Output the [X, Y] coordinate of the center of the cell containing the given text.  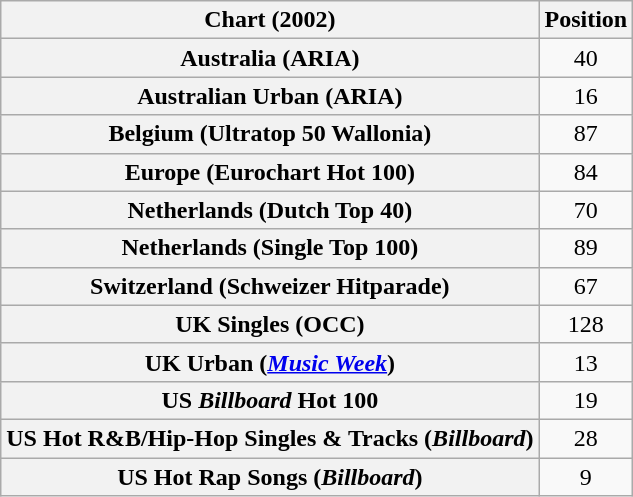
Belgium (Ultratop 50 Wallonia) [270, 134]
40 [586, 58]
US Hot Rap Songs (Billboard) [270, 477]
UK Singles (OCC) [270, 324]
US Hot R&B/Hip-Hop Singles & Tracks (Billboard) [270, 438]
13 [586, 362]
19 [586, 400]
Netherlands (Dutch Top 40) [270, 210]
Australia (ARIA) [270, 58]
89 [586, 248]
28 [586, 438]
Switzerland (Schweizer Hitparade) [270, 286]
87 [586, 134]
16 [586, 96]
Australian Urban (ARIA) [270, 96]
9 [586, 477]
UK Urban (Music Week) [270, 362]
Position [586, 20]
US Billboard Hot 100 [270, 400]
Chart (2002) [270, 20]
84 [586, 172]
Europe (Eurochart Hot 100) [270, 172]
Netherlands (Single Top 100) [270, 248]
128 [586, 324]
67 [586, 286]
70 [586, 210]
